Provide the [x, y] coordinate of the cell's center where the given text is located.  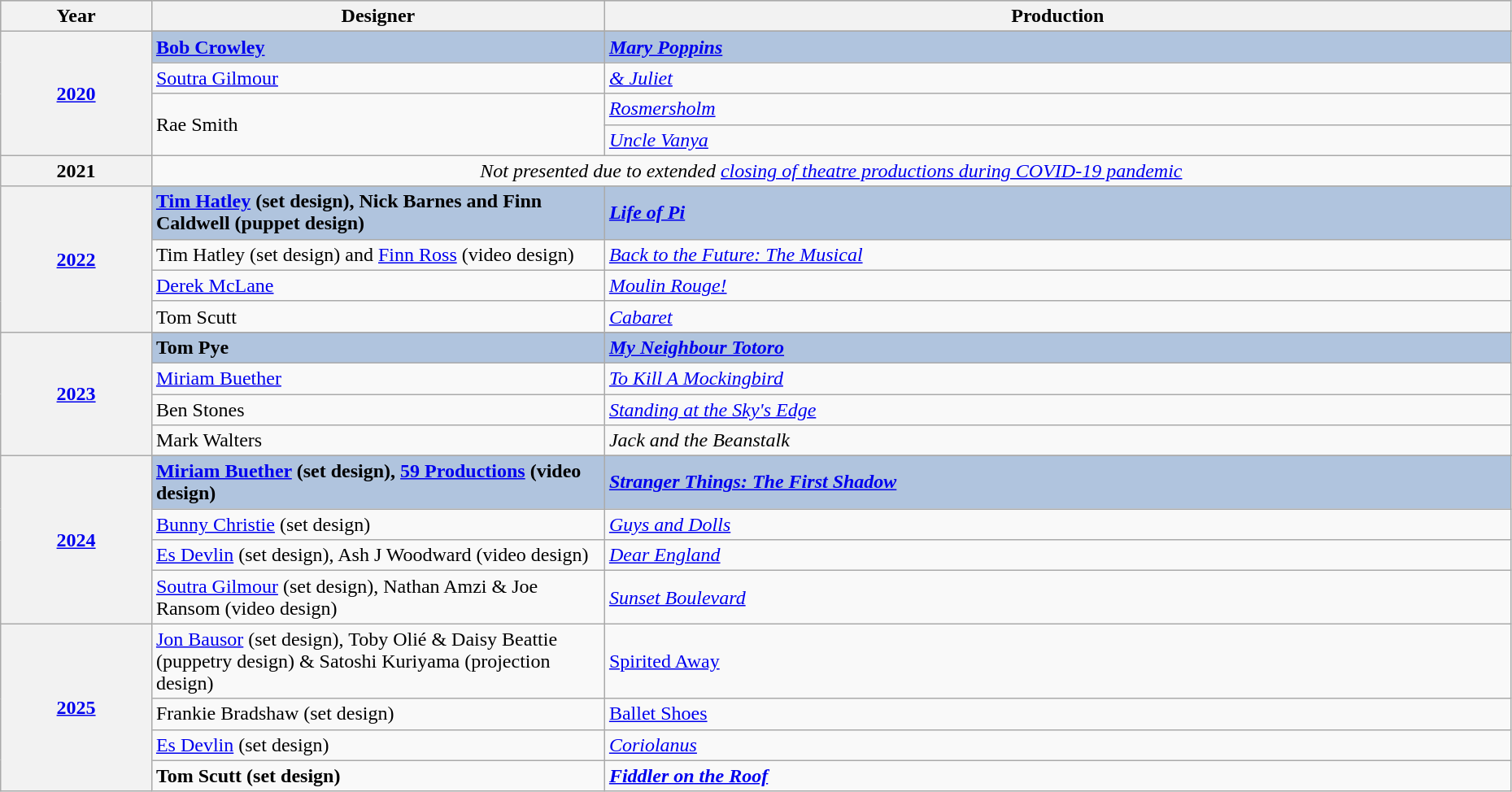
Jon Bausor (set design), Toby Olié & Daisy Beattie (puppetry design) & Satoshi Kuriyama (projection design) [377, 661]
Mary Poppins [1057, 47]
Moulin Rouge! [1057, 285]
Mark Walters [377, 441]
Standing at the Sky's Edge [1057, 409]
Not presented due to extended closing of theatre productions during COVID-19 pandemic [831, 171]
Derek McLane [377, 285]
Ballet Shoes [1057, 714]
Tom Scutt [377, 316]
Tim Hatley (set design), Nick Barnes and Finn Caldwell (puppet design) [377, 213]
Uncle Vanya [1057, 140]
Soutra Gilmour [377, 78]
Jack and the Beanstalk [1057, 441]
Tom Pye [377, 347]
Production [1057, 16]
Tom Scutt (set design) [377, 776]
Rosmersholm [1057, 109]
Bob Crowley [377, 47]
Es Devlin (set design) [377, 745]
Frankie Bradshaw (set design) [377, 714]
2021 [76, 171]
2024 [76, 540]
Life of Pi [1057, 213]
Miriam Buether [377, 378]
Ben Stones [377, 409]
Sunset Boulevard [1057, 597]
& Juliet [1057, 78]
Stranger Things: The First Shadow [1057, 483]
2022 [76, 259]
2020 [76, 94]
Designer [377, 16]
Cabaret [1057, 316]
Rae Smith [377, 124]
Soutra Gilmour (set design), Nathan Amzi & Joe Ransom (video design) [377, 597]
Es Devlin (set design), Ash J Woodward (video design) [377, 555]
2023 [76, 394]
Back to the Future: The Musical [1057, 255]
Bunny Christie (set design) [377, 524]
Guys and Dolls [1057, 524]
Dear England [1057, 555]
Coriolanus [1057, 745]
Spirited Away [1057, 661]
Miriam Buether (set design), 59 Productions (video design) [377, 483]
2025 [76, 707]
Fiddler on the Roof [1057, 776]
Tim Hatley (set design) and Finn Ross (video design) [377, 255]
To Kill A Mockingbird [1057, 378]
Year [76, 16]
My Neighbour Totoro [1057, 347]
